Output the (X, Y) coordinate of the center of the cell containing the given text.  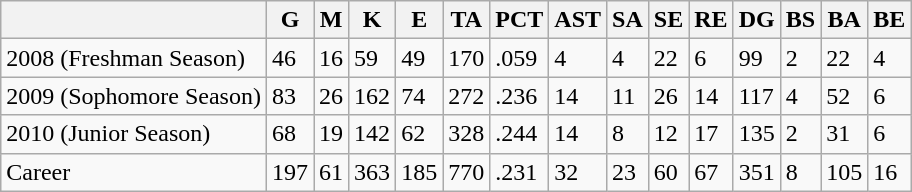
K (372, 20)
46 (290, 58)
62 (420, 134)
197 (290, 172)
E (420, 20)
17 (711, 134)
162 (372, 96)
2009 (Sophomore Season) (134, 96)
Career (134, 172)
RE (711, 20)
170 (466, 58)
TA (466, 20)
32 (578, 172)
351 (756, 172)
.059 (520, 58)
BA (844, 20)
83 (290, 96)
.236 (520, 96)
68 (290, 134)
60 (668, 172)
105 (844, 172)
19 (332, 134)
52 (844, 96)
142 (372, 134)
2008 (Freshman Season) (134, 58)
M (332, 20)
770 (466, 172)
12 (668, 134)
2010 (Junior Season) (134, 134)
49 (420, 58)
G (290, 20)
11 (628, 96)
99 (756, 58)
61 (332, 172)
PCT (520, 20)
BE (890, 20)
363 (372, 172)
BS (800, 20)
185 (420, 172)
59 (372, 58)
117 (756, 96)
67 (711, 172)
.231 (520, 172)
DG (756, 20)
SE (668, 20)
AST (578, 20)
31 (844, 134)
272 (466, 96)
328 (466, 134)
74 (420, 96)
.244 (520, 134)
23 (628, 172)
SA (628, 20)
135 (756, 134)
